Output the [X, Y] coordinate of the center of the cell containing the given text.  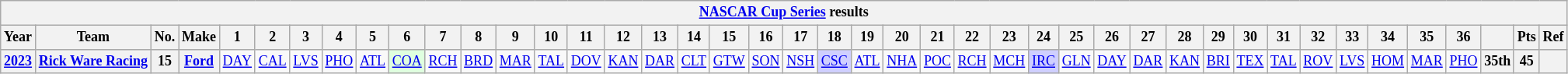
Make [199, 37]
Team [93, 37]
CLT [693, 61]
45 [1526, 61]
POC [938, 61]
4 [339, 37]
14 [693, 37]
2 [272, 37]
Pts [1526, 37]
IRC [1044, 61]
18 [835, 37]
CAL [272, 61]
25 [1076, 37]
12 [623, 37]
SON [766, 61]
28 [1185, 37]
36 [1464, 37]
1 [237, 37]
19 [867, 37]
Rick Ware Racing [93, 61]
33 [1352, 37]
27 [1148, 37]
HOM [1388, 61]
3 [306, 37]
NSH [800, 61]
COA [407, 61]
22 [972, 37]
17 [800, 37]
5 [373, 37]
NASCAR Cup Series results [784, 12]
20 [902, 37]
TEX [1250, 61]
26 [1112, 37]
31 [1284, 37]
9 [515, 37]
NHA [902, 61]
10 [551, 37]
34 [1388, 37]
32 [1318, 37]
6 [407, 37]
23 [1009, 37]
ROV [1318, 61]
8 [479, 37]
21 [938, 37]
Ref [1553, 37]
16 [766, 37]
BRI [1218, 61]
7 [443, 37]
29 [1218, 37]
30 [1250, 37]
GLN [1076, 61]
DOV [586, 61]
Ford [199, 61]
35th [1498, 61]
MCH [1009, 61]
24 [1044, 37]
2023 [19, 61]
11 [586, 37]
BRD [479, 61]
35 [1427, 37]
GTW [729, 61]
CSC [835, 61]
No. [165, 37]
Year [19, 37]
13 [660, 37]
